Identify which cell holds the provided text, then report its (x, y) central coordinate. 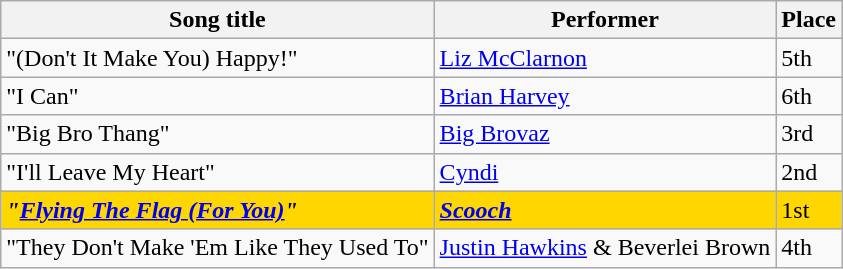
"I Can" (218, 96)
"I'll Leave My Heart" (218, 172)
"(Don't It Make You) Happy!" (218, 58)
"Flying The Flag (For You)" (218, 210)
Scooch (605, 210)
5th (809, 58)
"Big Bro Thang" (218, 134)
Big Brovaz (605, 134)
Cyndi (605, 172)
4th (809, 248)
3rd (809, 134)
Justin Hawkins & Beverlei Brown (605, 248)
"They Don't Make 'Em Like They Used To" (218, 248)
6th (809, 96)
Brian Harvey (605, 96)
Performer (605, 20)
Place (809, 20)
Liz McClarnon (605, 58)
1st (809, 210)
Song title (218, 20)
2nd (809, 172)
